For the text-containing cell, return its midpoint in [X, Y] coordinate format. 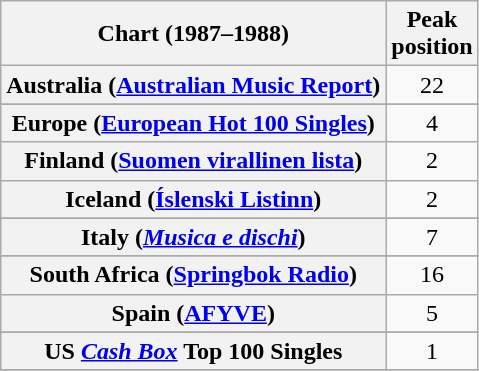
Peakposition [432, 34]
Spain (AFYVE) [194, 313]
22 [432, 85]
Italy (Musica e dischi) [194, 237]
South Africa (Springbok Radio) [194, 275]
1 [432, 351]
US Cash Box Top 100 Singles [194, 351]
Finland (Suomen virallinen lista) [194, 161]
Iceland (Íslenski Listinn) [194, 199]
Europe (European Hot 100 Singles) [194, 123]
4 [432, 123]
7 [432, 237]
16 [432, 275]
5 [432, 313]
Chart (1987–1988) [194, 34]
Australia (Australian Music Report) [194, 85]
